Identify which cell holds the provided text, then report its [x, y] central coordinate. 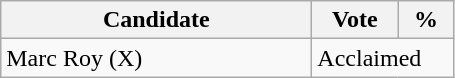
Vote [355, 20]
Marc Roy (X) [156, 58]
Acclaimed [383, 58]
Candidate [156, 20]
% [426, 20]
